Scan for the cell matching the given text and deliver its [X, Y] coordinate at center. 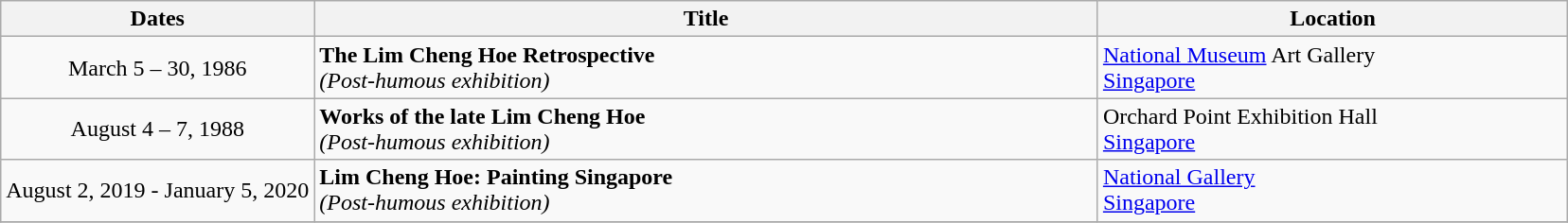
August 2, 2019 - January 5, 2020 [157, 191]
Lim Cheng Hoe: Painting Singapore(Post-humous exhibition) [706, 191]
March 5 – 30, 1986 [157, 68]
Dates [157, 19]
Location [1333, 19]
National Museum Art GallerySingapore [1333, 68]
Title [706, 19]
National GallerySingapore [1333, 191]
Works of the late Lim Cheng Hoe(Post-humous exhibition) [706, 129]
The Lim Cheng Hoe Retrospective(Post-humous exhibition) [706, 68]
Orchard Point Exhibition HallSingapore [1333, 129]
August 4 – 7, 1988 [157, 129]
